Provide the [x, y] coordinate of the cell's center where the given text is located.  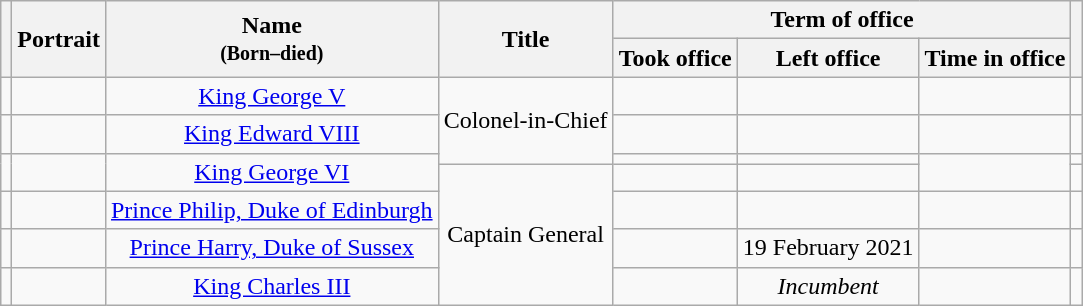
Prince Philip, Duke of Edinburgh [272, 210]
Left office [828, 58]
Term of office [842, 20]
19 February 2021 [828, 248]
Prince Harry, Duke of Sussex [272, 248]
Time in office [995, 58]
Colonel-in-Chief [526, 120]
King George VI [272, 172]
King Edward VIII [272, 134]
King Charles III [272, 286]
Name(Born–died) [272, 39]
Portrait [59, 39]
Title [526, 39]
King George V [272, 96]
Took office [675, 58]
Captain General [526, 234]
Incumbent [828, 286]
